From the cell containing the given text, extract its center point as [X, Y] coordinate. 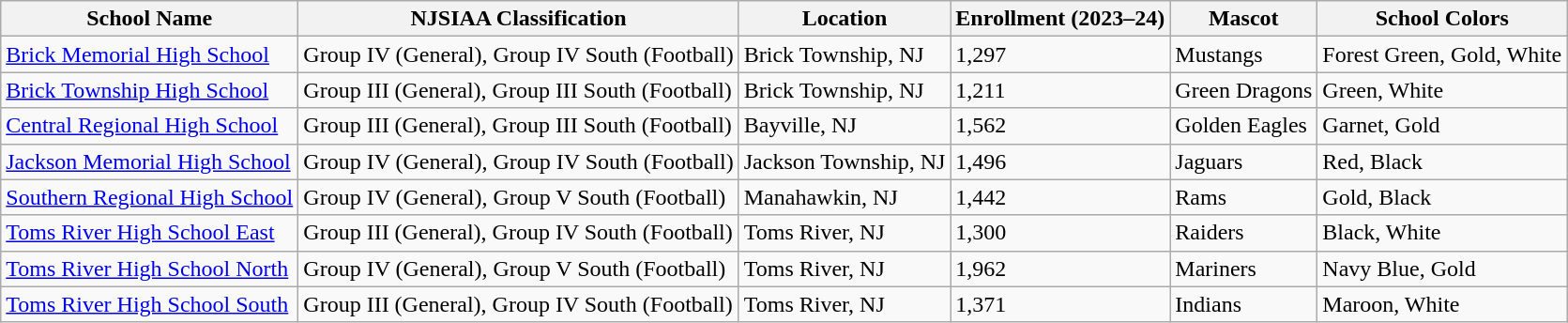
Rams [1244, 197]
Mustangs [1244, 54]
School Name [150, 19]
Jackson Township, NJ [845, 161]
Location [845, 19]
Toms River High School East [150, 233]
Navy Blue, Gold [1442, 269]
Manahawkin, NJ [845, 197]
Toms River High School North [150, 269]
Central Regional High School [150, 126]
1,211 [1060, 90]
Raiders [1244, 233]
Green Dragons [1244, 90]
Mascot [1244, 19]
Toms River High School South [150, 304]
Gold, Black [1442, 197]
1,297 [1060, 54]
1,562 [1060, 126]
Southern Regional High School [150, 197]
Enrollment (2023–24) [1060, 19]
1,496 [1060, 161]
NJSIAA Classification [518, 19]
Golden Eagles [1244, 126]
Bayville, NJ [845, 126]
Brick Township High School [150, 90]
1,442 [1060, 197]
Red, Black [1442, 161]
Jaguars [1244, 161]
Maroon, White [1442, 304]
Black, White [1442, 233]
1,300 [1060, 233]
School Colors [1442, 19]
Indians [1244, 304]
1,962 [1060, 269]
Green, White [1442, 90]
Forest Green, Gold, White [1442, 54]
Jackson Memorial High School [150, 161]
1,371 [1060, 304]
Mariners [1244, 269]
Brick Memorial High School [150, 54]
Garnet, Gold [1442, 126]
